Return (x, y) of the center of cell containing provided text 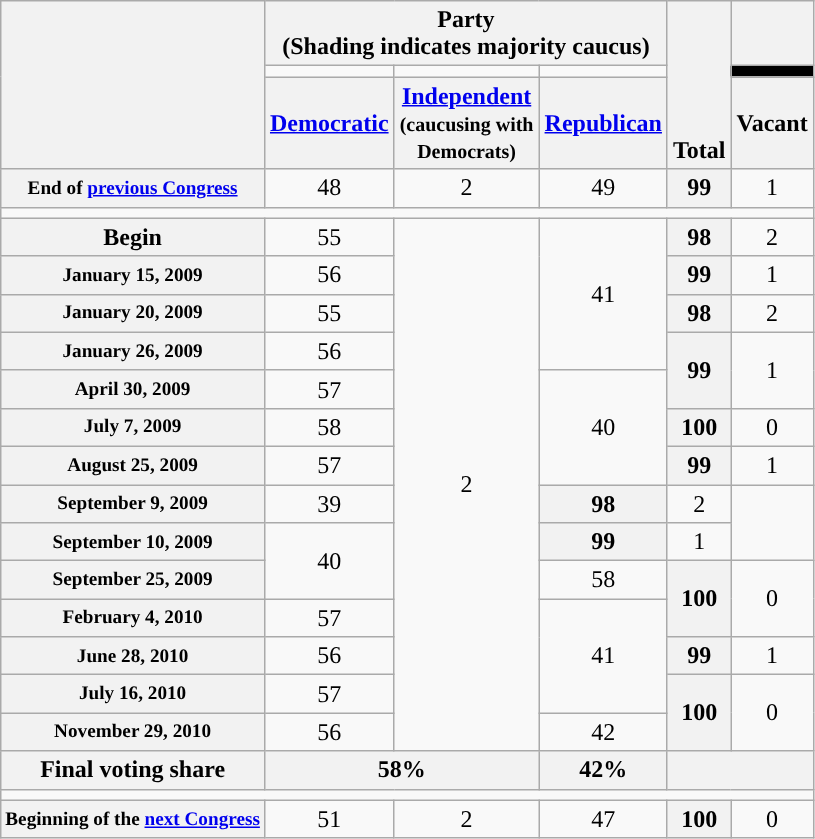
Beginning of the next Congress (133, 819)
Democratic (329, 123)
July 16, 2010 (133, 694)
February 4, 2010 (133, 618)
Independent(caucusing withDemocrats) (466, 123)
September 10, 2009 (133, 542)
January 20, 2009 (133, 313)
Party (Shading indicates majority caucus) (466, 34)
April 30, 2009 (133, 389)
Final voting share (133, 770)
July 7, 2009 (133, 427)
June 28, 2010 (133, 656)
September 25, 2009 (133, 580)
August 25, 2009 (133, 465)
Republican (603, 123)
January 15, 2009 (133, 275)
39 (329, 503)
September 9, 2009 (133, 503)
58% (402, 770)
Begin (133, 237)
January 26, 2009 (133, 351)
End of previous Congress (133, 188)
November 29, 2010 (133, 732)
42% (603, 770)
48 (329, 188)
51 (329, 819)
Vacant (772, 123)
Total (699, 85)
47 (603, 819)
42 (603, 732)
49 (603, 188)
